Return (x, y) of the center of cell containing provided text 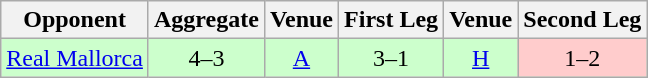
First Leg (392, 20)
Aggregate (206, 20)
Second Leg (582, 20)
3–1 (392, 58)
A (301, 58)
H (481, 58)
Opponent (75, 20)
4–3 (206, 58)
Real Mallorca (75, 58)
1–2 (582, 58)
